Find where the given text appears and provide that cell's center as [X, Y] coordinate. 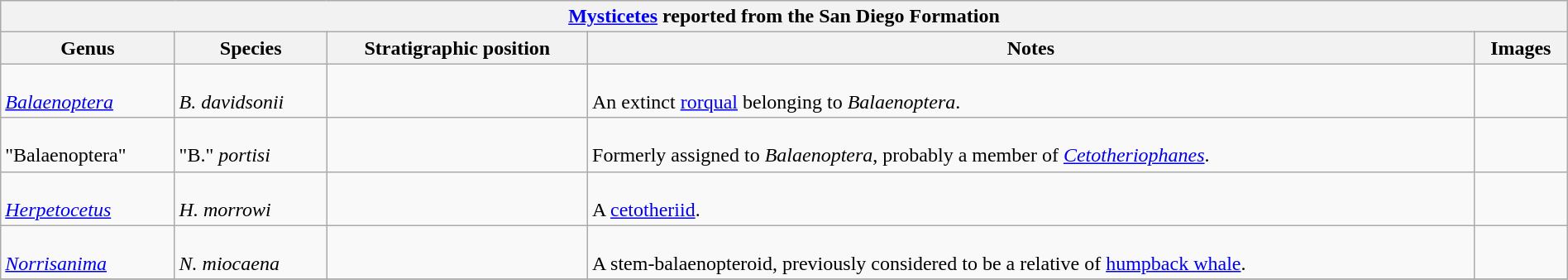
Species [251, 48]
Norrisanima [88, 252]
A stem-balaenopteroid, previously considered to be a relative of humpback whale. [1031, 252]
B. davidsonii [251, 91]
Mysticetes reported from the San Diego Formation [784, 17]
A cetotheriid. [1031, 199]
An extinct rorqual belonging to Balaenoptera. [1031, 91]
"Balaenoptera" [88, 144]
Herpetocetus [88, 199]
H. morrowi [251, 199]
N. miocaena [251, 252]
"B." portisi [251, 144]
Images [1520, 48]
Balaenoptera [88, 91]
Stratigraphic position [457, 48]
Notes [1031, 48]
Formerly assigned to Balaenoptera, probably a member of Cetotheriophanes. [1031, 144]
Genus [88, 48]
